Return the [x, y] coordinate for the center point of the cell that contains the specified text.  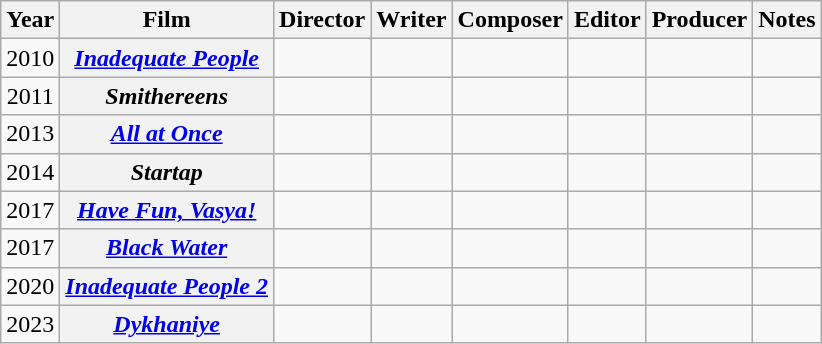
2020 [30, 286]
2011 [30, 96]
Smithereens [167, 96]
All at Once [167, 134]
Startap [167, 172]
Have Fun, Vasya! [167, 210]
Composer [510, 20]
Inadequate People 2 [167, 286]
Inadequate People [167, 58]
Year [30, 20]
2014 [30, 172]
Producer [700, 20]
Black Water [167, 248]
Dykhaniye [167, 324]
Director [322, 20]
Film [167, 20]
Writer [412, 20]
2023 [30, 324]
Editor [607, 20]
2013 [30, 134]
Notes [787, 20]
2010 [30, 58]
